Pinpoint the cell where the given text exists, returning its (X, Y) midpoint coordinate. 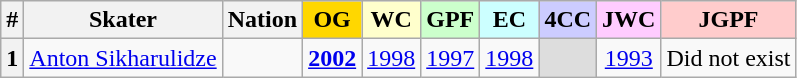
1 (12, 58)
1993 (629, 58)
JWC (629, 20)
Anton Sikharulidze (123, 58)
EC (510, 20)
JGPF (728, 20)
Nation (262, 20)
GPF (450, 20)
Did not exist (728, 58)
OG (332, 20)
Skater (123, 20)
4CC (568, 20)
WC (392, 20)
1997 (450, 58)
2002 (332, 58)
# (12, 20)
